Scan for the cell matching the given text and deliver its (X, Y) coordinate at center. 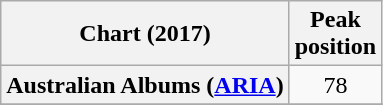
Australian Albums (ARIA) (145, 85)
78 (335, 85)
Peak position (335, 34)
Chart (2017) (145, 34)
